Provide the [X, Y] coordinate of the cell's center where the given text is located.  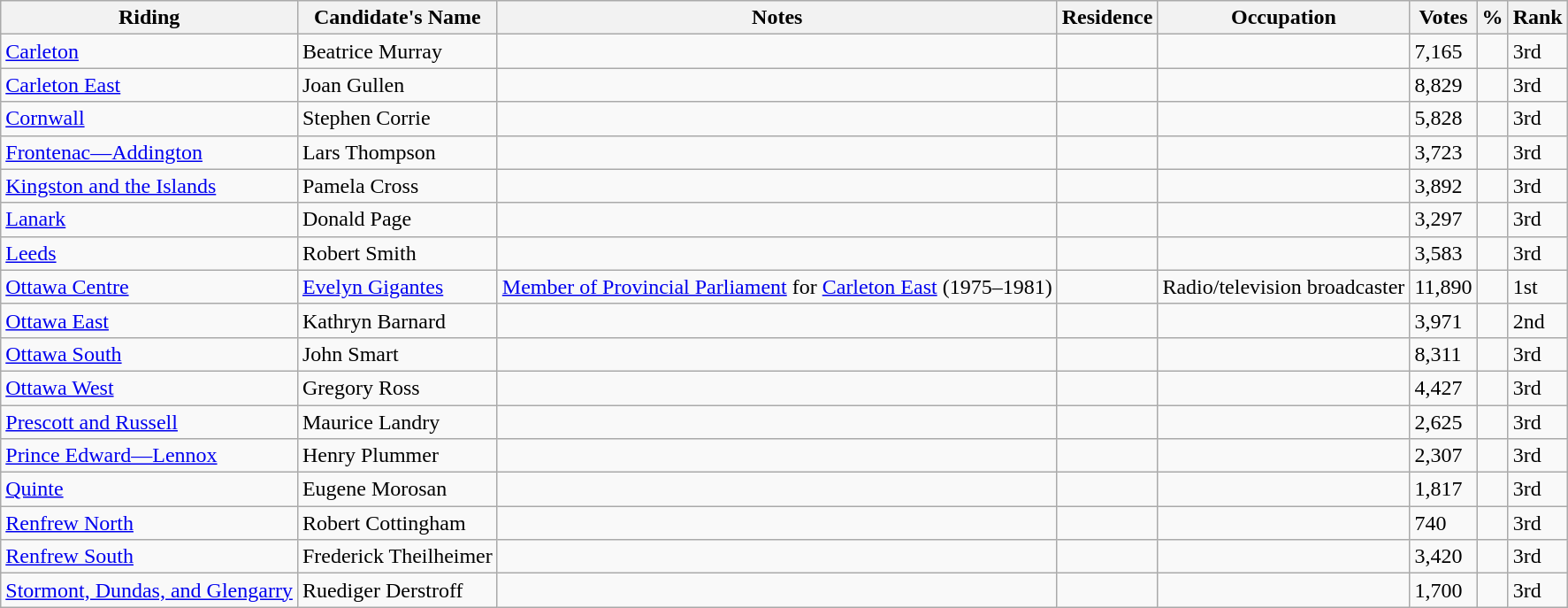
8,829 [1443, 85]
3,420 [1443, 557]
1,700 [1443, 590]
Notes [776, 18]
Cornwall [149, 119]
Member of Provincial Parliament for Carleton East (1975–1981) [776, 287]
Donald Page [397, 219]
Renfrew North [149, 523]
Carleton East [149, 85]
Kingston and the Islands [149, 186]
Renfrew South [149, 557]
John Smart [397, 354]
Ottawa Centre [149, 287]
Maurice Landry [397, 422]
Robert Cottingham [397, 523]
Evelyn Gigantes [397, 287]
Prince Edward—Lennox [149, 456]
Robert Smith [397, 253]
Prescott and Russell [149, 422]
Beatrice Murray [397, 51]
Lanark [149, 219]
Rank [1537, 18]
Riding [149, 18]
1,817 [1443, 489]
2,307 [1443, 456]
Radio/television broadcaster [1284, 287]
3,971 [1443, 320]
Joan Gullen [397, 85]
Kathryn Barnard [397, 320]
Occupation [1284, 18]
740 [1443, 523]
4,427 [1443, 388]
Residence [1107, 18]
Votes [1443, 18]
2,625 [1443, 422]
Ruediger Derstroff [397, 590]
3,583 [1443, 253]
Henry Plummer [397, 456]
Ottawa East [149, 320]
7,165 [1443, 51]
Pamela Cross [397, 186]
% [1493, 18]
Frontenac—Addington [149, 152]
Eugene Morosan [397, 489]
Ottawa South [149, 354]
Carleton [149, 51]
Frederick Theilheimer [397, 557]
1st [1537, 287]
8,311 [1443, 354]
Stormont, Dundas, and Glengarry [149, 590]
3,723 [1443, 152]
3,892 [1443, 186]
Quinte [149, 489]
Lars Thompson [397, 152]
11,890 [1443, 287]
Candidate's Name [397, 18]
5,828 [1443, 119]
Gregory Ross [397, 388]
3,297 [1443, 219]
Stephen Corrie [397, 119]
Ottawa West [149, 388]
2nd [1537, 320]
Leeds [149, 253]
